Extract the (X, Y) coordinate from the center of the cell holding the provided text.  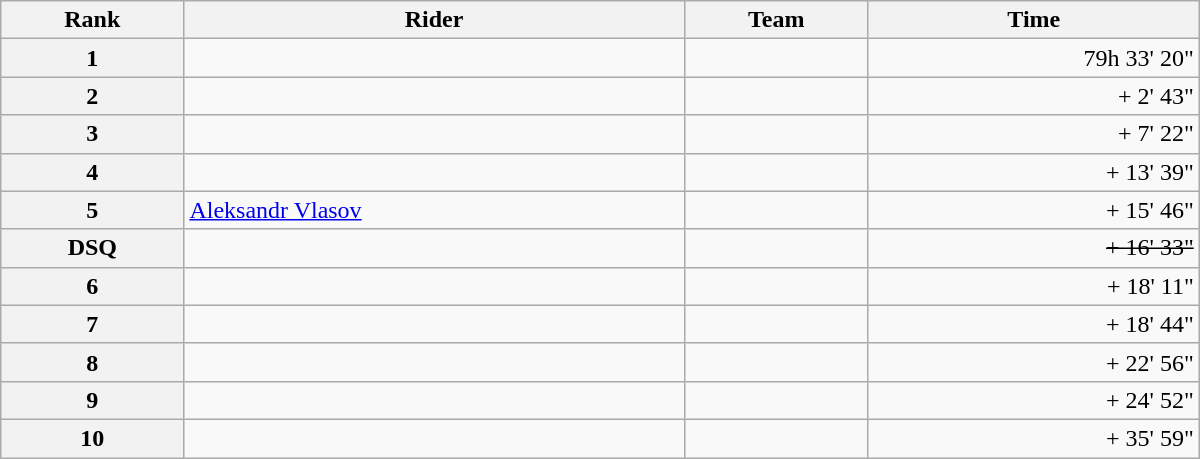
+ 16' 33" (1034, 248)
7 (92, 324)
2 (92, 96)
3 (92, 134)
5 (92, 210)
+ 13' 39" (1034, 172)
9 (92, 400)
+ 7' 22" (1034, 134)
+ 22' 56" (1034, 362)
+ 15' 46" (1034, 210)
DSQ (92, 248)
Team (776, 20)
+ 18' 44" (1034, 324)
+ 24' 52" (1034, 400)
79h 33' 20" (1034, 58)
6 (92, 286)
1 (92, 58)
+ 18' 11" (1034, 286)
Time (1034, 20)
8 (92, 362)
+ 35' 59" (1034, 438)
Aleksandr Vlasov (434, 210)
Rank (92, 20)
4 (92, 172)
10 (92, 438)
Rider (434, 20)
+ 2' 43" (1034, 96)
